From the cell containing the given text, extract its center point as (X, Y) coordinate. 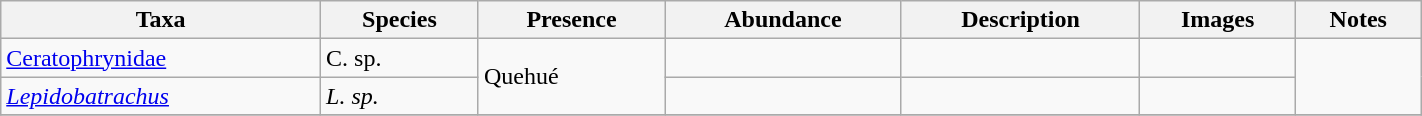
Abundance (783, 20)
Taxa (161, 20)
Presence (571, 20)
L. sp. (400, 96)
Lepidobatrachus (161, 96)
C. sp. (400, 58)
Species (400, 20)
Quehué (571, 77)
Description (1020, 20)
Ceratophrynidae (161, 58)
Notes (1358, 20)
Images (1218, 20)
